Find where the given text appears and provide that cell's center as [x, y] coordinate. 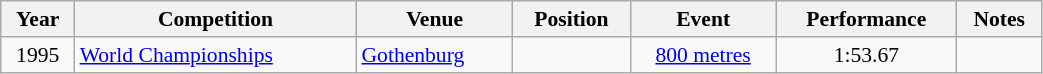
800 metres [703, 55]
Performance [866, 19]
World Championships [216, 55]
Competition [216, 19]
1:53.67 [866, 55]
Notes [999, 19]
Venue [434, 19]
Year [38, 19]
Event [703, 19]
Position [572, 19]
1995 [38, 55]
Gothenburg [434, 55]
